Return the [X, Y] coordinate for the center point of the cell that contains the specified text.  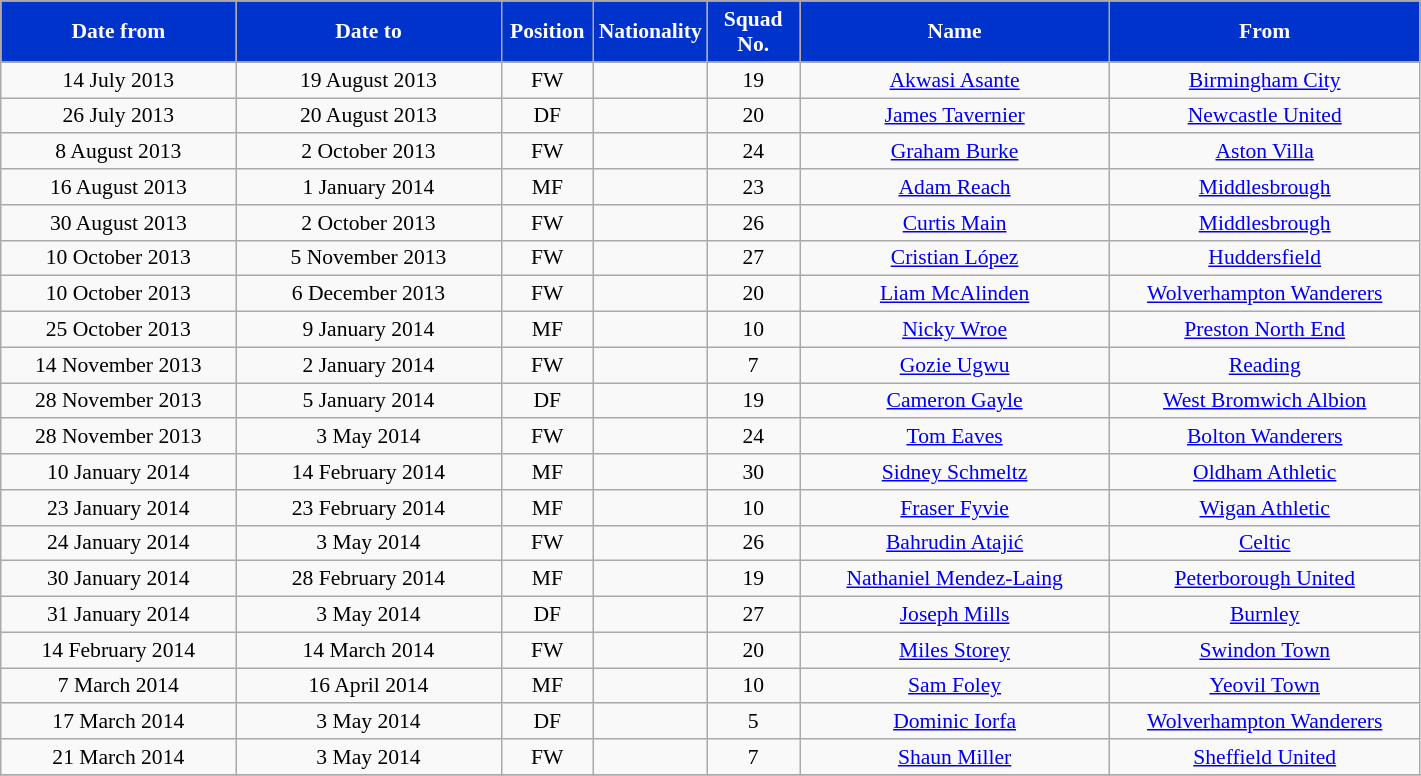
14 March 2014 [368, 650]
Oldham Athletic [1265, 472]
21 March 2014 [118, 757]
17 March 2014 [118, 722]
Gozie Ugwu [955, 365]
23 January 2014 [118, 508]
23 February 2014 [368, 508]
Nathaniel Mendez-Laing [955, 579]
Adam Reach [955, 187]
14 July 2013 [118, 80]
Squad No. [754, 32]
Yeovil Town [1265, 686]
Reading [1265, 365]
Fraser Fyvie [955, 508]
5 [754, 722]
28 February 2014 [368, 579]
Date from [118, 32]
19 August 2013 [368, 80]
Name [955, 32]
8 August 2013 [118, 152]
Nationality [650, 32]
Sheffield United [1265, 757]
7 March 2014 [118, 686]
Huddersfield [1265, 258]
20 August 2013 [368, 116]
16 August 2013 [118, 187]
Burnley [1265, 615]
Preston North End [1265, 330]
30 January 2014 [118, 579]
Shaun Miller [955, 757]
26 July 2013 [118, 116]
24 January 2014 [118, 543]
1 January 2014 [368, 187]
14 November 2013 [118, 365]
Miles Storey [955, 650]
Swindon Town [1265, 650]
Liam McAlinden [955, 294]
9 January 2014 [368, 330]
Celtic [1265, 543]
Bolton Wanderers [1265, 437]
5 January 2014 [368, 401]
Newcastle United [1265, 116]
10 January 2014 [118, 472]
Position [548, 32]
Cameron Gayle [955, 401]
2 January 2014 [368, 365]
Aston Villa [1265, 152]
Date to [368, 32]
Curtis Main [955, 223]
West Bromwich Albion [1265, 401]
23 [754, 187]
James Tavernier [955, 116]
Graham Burke [955, 152]
5 November 2013 [368, 258]
30 [754, 472]
Joseph Mills [955, 615]
Wigan Athletic [1265, 508]
25 October 2013 [118, 330]
Akwasi Asante [955, 80]
Tom Eaves [955, 437]
From [1265, 32]
Sam Foley [955, 686]
Peterborough United [1265, 579]
Dominic Iorfa [955, 722]
6 December 2013 [368, 294]
Birmingham City [1265, 80]
Cristian López [955, 258]
31 January 2014 [118, 615]
30 August 2013 [118, 223]
Sidney Schmeltz [955, 472]
16 April 2014 [368, 686]
Bahrudin Atajić [955, 543]
Nicky Wroe [955, 330]
